From the cell containing the given text, extract its center point as [x, y] coordinate. 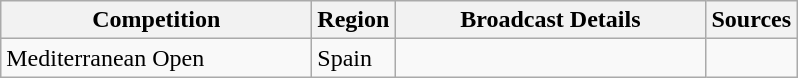
Broadcast Details [550, 20]
Mediterranean Open [156, 58]
Sources [752, 20]
Spain [354, 58]
Competition [156, 20]
Region [354, 20]
